From the cell containing the given text, extract its center point as (X, Y) coordinate. 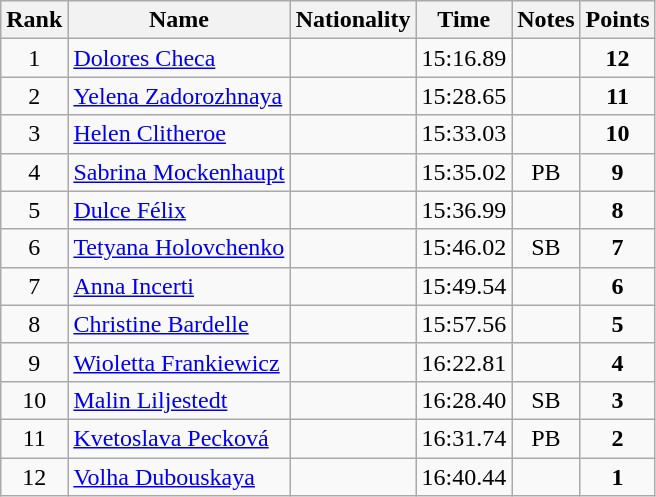
Dolores Checa (179, 58)
Sabrina Mockenhaupt (179, 172)
15:49.54 (464, 286)
Helen Clitheroe (179, 134)
15:57.56 (464, 324)
Time (464, 20)
Kvetoslava Pecková (179, 438)
Dulce Félix (179, 210)
Yelena Zadorozhnaya (179, 96)
16:28.40 (464, 400)
Nationality (353, 20)
Tetyana Holovchenko (179, 248)
Name (179, 20)
15:16.89 (464, 58)
15:33.03 (464, 134)
Anna Incerti (179, 286)
Volha Dubouskaya (179, 477)
Notes (546, 20)
Wioletta Frankiewicz (179, 362)
Malin Liljestedt (179, 400)
Rank (34, 20)
Christine Bardelle (179, 324)
16:22.81 (464, 362)
15:28.65 (464, 96)
15:35.02 (464, 172)
16:31.74 (464, 438)
16:40.44 (464, 477)
15:36.99 (464, 210)
Points (618, 20)
15:46.02 (464, 248)
